Capture the cell that displays the provided text and extract its (X, Y) central coordinate. 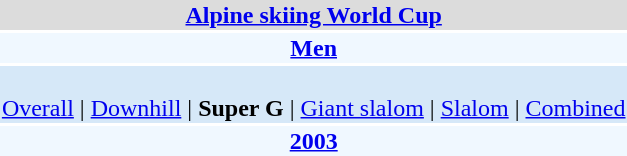
2003 (314, 141)
Overall | Downhill | Super G | Giant slalom | Slalom | Combined (314, 94)
Men (314, 48)
Alpine skiing World Cup (314, 15)
